Return [x, y] of the center of cell containing provided text 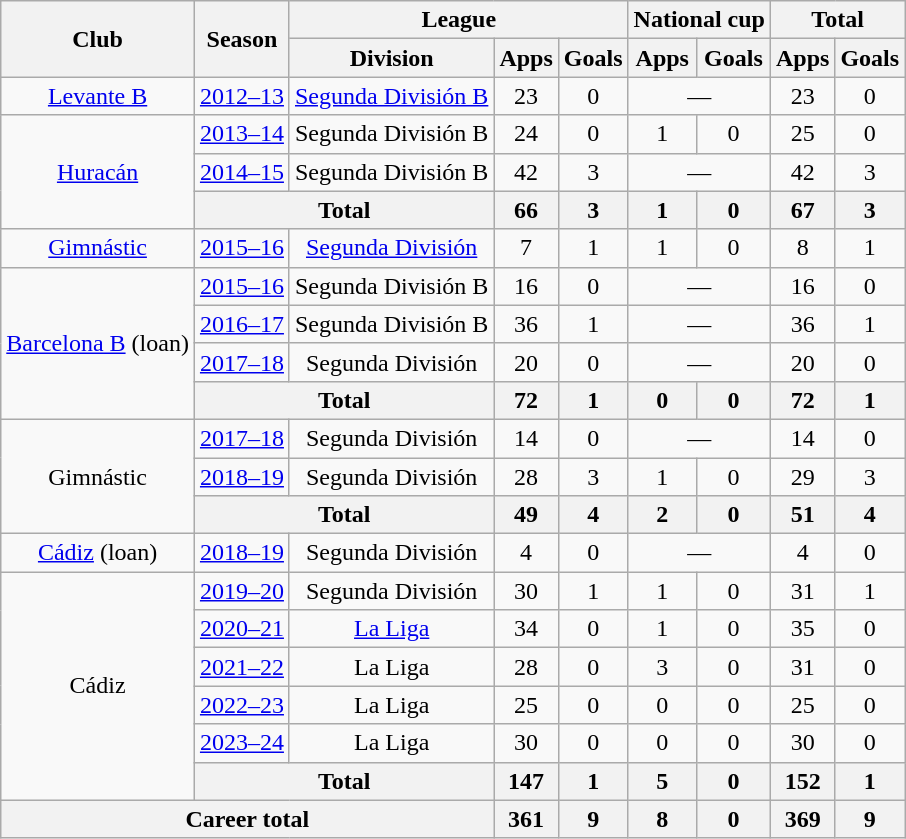
2 [662, 515]
Huracán [98, 172]
2020–21 [242, 629]
24 [526, 134]
2016–17 [242, 324]
51 [802, 515]
2014–15 [242, 172]
35 [802, 629]
Season [242, 39]
National cup [699, 20]
152 [802, 781]
49 [526, 515]
Cádiz [98, 686]
147 [526, 781]
Division [391, 58]
Barcelona B (loan) [98, 343]
361 [526, 819]
2012–13 [242, 96]
67 [802, 210]
Cádiz (loan) [98, 553]
Levante B [98, 96]
League [458, 20]
Club [98, 39]
2019–20 [242, 591]
2021–22 [242, 667]
2022–23 [242, 705]
2023–24 [242, 743]
Career total [248, 819]
7 [526, 248]
369 [802, 819]
66 [526, 210]
34 [526, 629]
5 [662, 781]
2013–14 [242, 134]
29 [802, 477]
